Provide the (X, Y) coordinate of the cell's center where the given text is located.  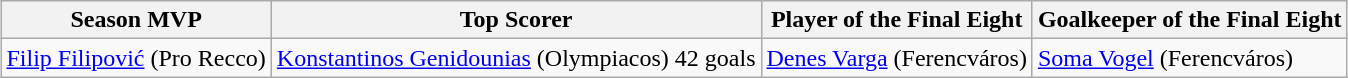
Soma Vogel (Ferencváros) (1190, 58)
Denes Varga (Ferencváros) (896, 58)
Goalkeeper of the Final Eight (1190, 20)
Season MVP (136, 20)
Player of the Final Eight (896, 20)
Konstantinos Genidounias (Olympiacos) 42 goals (516, 58)
Top Scorer (516, 20)
Filip Filipović (Pro Recco) (136, 58)
